For the text-containing cell, return its midpoint in [X, Y] coordinate format. 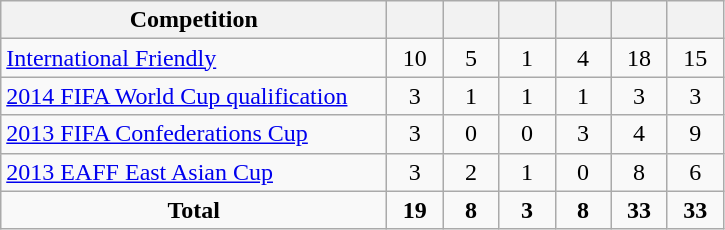
18 [639, 58]
19 [415, 210]
2 [471, 172]
International Friendly [194, 58]
Competition [194, 20]
2013 EAFF East Asian Cup [194, 172]
5 [471, 58]
15 [695, 58]
Total [194, 210]
2013 FIFA Confederations Cup [194, 134]
2014 FIFA World Cup qualification [194, 96]
6 [695, 172]
9 [695, 134]
10 [415, 58]
